Determine the [x, y] coordinate at the center of the cell enclosing the given text.  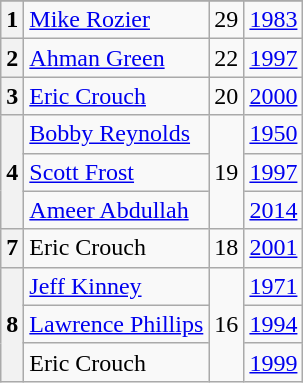
29 [226, 20]
16 [226, 324]
Bobby Reynolds [116, 134]
Ameer Abdullah [116, 210]
18 [226, 248]
22 [226, 58]
3 [12, 96]
20 [226, 96]
4 [12, 172]
1999 [274, 362]
Scott Frost [116, 172]
8 [12, 324]
Ahman Green [116, 58]
1983 [274, 20]
7 [12, 248]
2000 [274, 96]
Lawrence Phillips [116, 324]
2001 [274, 248]
2014 [274, 210]
1 [12, 20]
1971 [274, 286]
Mike Rozier [116, 20]
1994 [274, 324]
1950 [274, 134]
Jeff Kinney [116, 286]
2 [12, 58]
19 [226, 172]
